Scan for the cell matching the given text and deliver its [X, Y] coordinate at center. 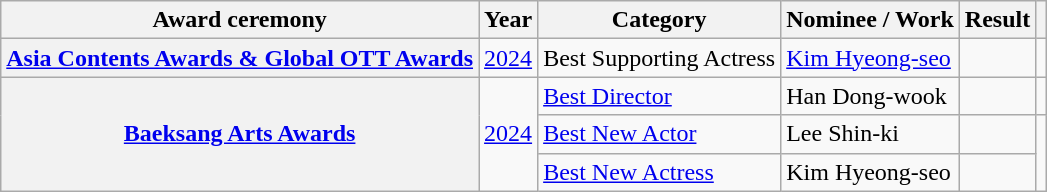
Award ceremony [240, 20]
Best New Actor [660, 134]
Year [508, 20]
Baeksang Arts Awards [240, 134]
Result [997, 20]
Best New Actress [660, 172]
Best Director [660, 96]
Han Dong-wook [870, 96]
Asia Contents Awards & Global OTT Awards [240, 58]
Category [660, 20]
Best Supporting Actress [660, 58]
Nominee / Work [870, 20]
Lee Shin-ki [870, 134]
